Search for the cell housing the specified text and yield its (x, y) center coordinate. 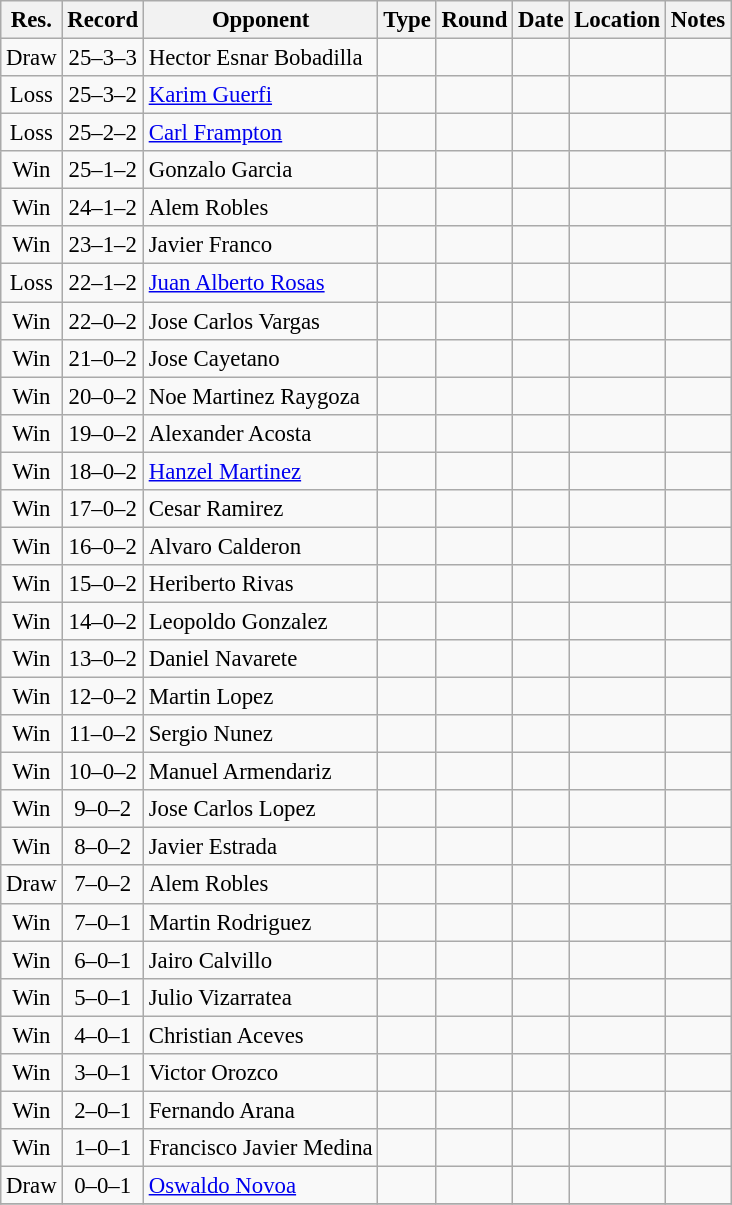
Jairo Calvillo (260, 960)
18–0–2 (102, 471)
25–2–2 (102, 133)
15–0–2 (102, 584)
25–1–2 (102, 170)
Opponent (260, 20)
Victor Orozco (260, 1073)
22–1–2 (102, 283)
22–0–2 (102, 321)
Christian Aceves (260, 1035)
2–0–1 (102, 1110)
21–0–2 (102, 358)
17–0–2 (102, 509)
Jose Carlos Vargas (260, 321)
Hector Esnar Bobadilla (260, 58)
Juan Alberto Rosas (260, 283)
Alexander Acosta (260, 433)
Francisco Javier Medina (260, 1148)
Location (618, 20)
25–3–3 (102, 58)
Javier Franco (260, 245)
Martin Lopez (260, 697)
Noe Martinez Raygoza (260, 396)
7–0–2 (102, 885)
Jose Cayetano (260, 358)
Martin Rodriguez (260, 922)
5–0–1 (102, 997)
Daniel Navarete (260, 659)
19–0–2 (102, 433)
Heriberto Rivas (260, 584)
Notes (698, 20)
14–0–2 (102, 621)
Type (407, 20)
23–1–2 (102, 245)
13–0–2 (102, 659)
Javier Estrada (260, 847)
Record (102, 20)
9–0–2 (102, 809)
0–0–1 (102, 1185)
Manuel Armendariz (260, 772)
7–0–1 (102, 922)
4–0–1 (102, 1035)
Gonzalo Garcia (260, 170)
Cesar Ramirez (260, 509)
Date (541, 20)
8–0–2 (102, 847)
Leopoldo Gonzalez (260, 621)
Round (474, 20)
Fernando Arana (260, 1110)
10–0–2 (102, 772)
Hanzel Martinez (260, 471)
Oswaldo Novoa (260, 1185)
3–0–1 (102, 1073)
25–3–2 (102, 95)
Karim Guerfi (260, 95)
1–0–1 (102, 1148)
Jose Carlos Lopez (260, 809)
Sergio Nunez (260, 734)
Res. (32, 20)
24–1–2 (102, 208)
20–0–2 (102, 396)
16–0–2 (102, 546)
Alvaro Calderon (260, 546)
Carl Frampton (260, 133)
6–0–1 (102, 960)
11–0–2 (102, 734)
Julio Vizarratea (260, 997)
12–0–2 (102, 697)
